From the cell containing the given text, extract its center point as [x, y] coordinate. 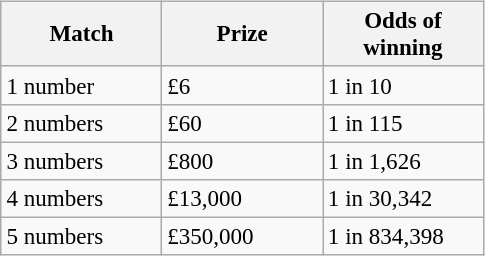
1 in 1,626 [404, 161]
£6 [242, 85]
1 number [82, 85]
Odds of winning [404, 34]
1 in 10 [404, 85]
£60 [242, 123]
Prize [242, 34]
5 numbers [82, 236]
4 numbers [82, 199]
2 numbers [82, 123]
1 in 115 [404, 123]
1 in 834,398 [404, 236]
£800 [242, 161]
Match [82, 34]
£13,000 [242, 199]
3 numbers [82, 161]
£350,000 [242, 236]
1 in 30,342 [404, 199]
